Scan for the cell matching the given text and deliver its (X, Y) coordinate at center. 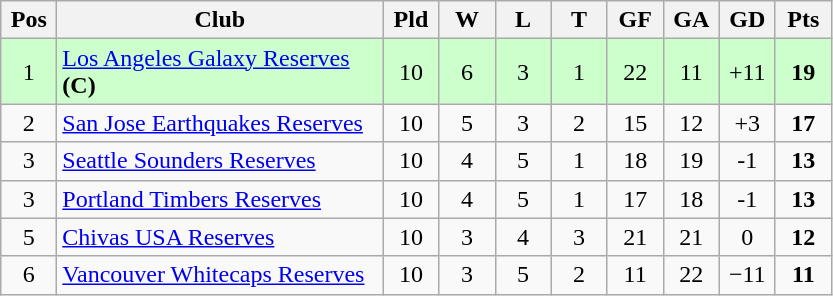
Pld (411, 20)
GA (691, 20)
+11 (747, 72)
Portland Timbers Reserves (220, 199)
Pos (29, 20)
GF (635, 20)
Club (220, 20)
GD (747, 20)
Los Angeles Galaxy Reserves (C) (220, 72)
San Jose Earthquakes Reserves (220, 123)
0 (747, 237)
L (523, 20)
15 (635, 123)
Chivas USA Reserves (220, 237)
−11 (747, 275)
+3 (747, 123)
W (467, 20)
Vancouver Whitecaps Reserves (220, 275)
T (579, 20)
Seattle Sounders Reserves (220, 161)
Pts (803, 20)
